Provide the [x, y] coordinate of the cell's center where the given text is located.  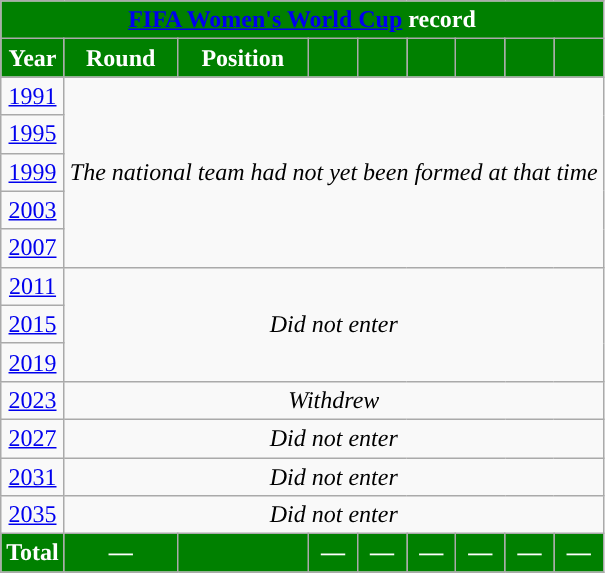
Withdrew [334, 400]
Position [242, 58]
2031 [33, 477]
The national team had not yet been formed at that time [334, 172]
2027 [33, 438]
1991 [33, 96]
2023 [33, 400]
Total [33, 553]
1999 [33, 172]
2015 [33, 324]
2035 [33, 515]
2003 [33, 210]
2019 [33, 362]
2011 [33, 286]
Year [33, 58]
FIFA Women's World Cup record [302, 20]
Round [120, 58]
2007 [33, 248]
1995 [33, 134]
